Find where the given text appears and provide that cell's center as (X, Y) coordinate. 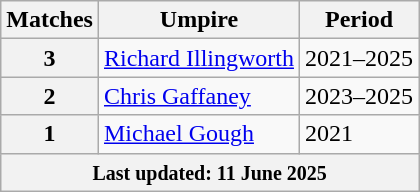
Michael Gough (198, 134)
Period (358, 20)
Last updated: 11 June 2025 (210, 172)
1 (50, 134)
Chris Gaffaney (198, 96)
2023–2025 (358, 96)
3 (50, 58)
2021–2025 (358, 58)
2021 (358, 134)
Matches (50, 20)
Richard Illingworth (198, 58)
2 (50, 96)
Umpire (198, 20)
